For the text-containing cell, return its midpoint in (X, Y) coordinate format. 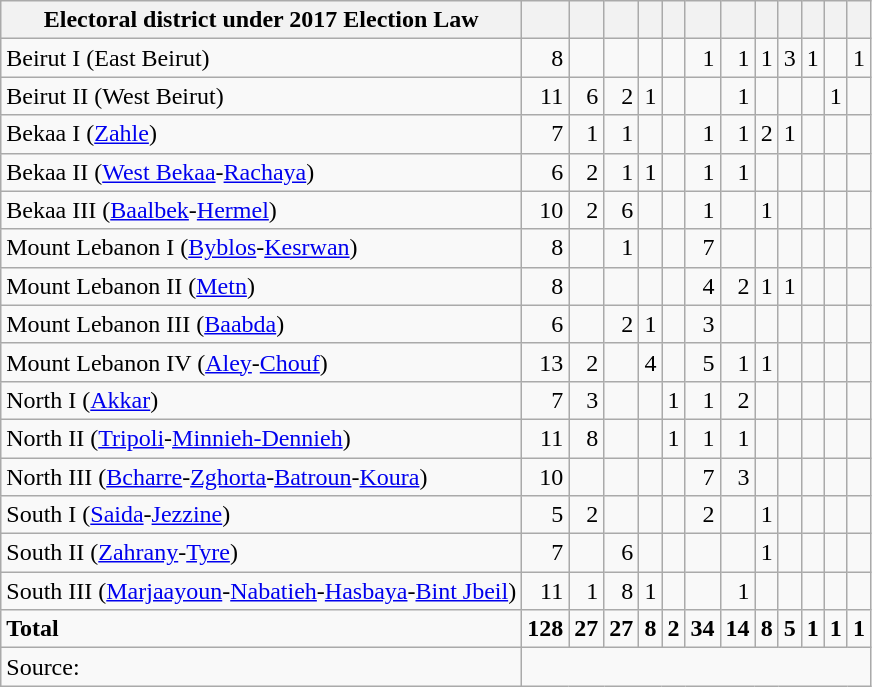
Beirut II (West Beirut) (262, 96)
14 (738, 629)
North I (Akkar) (262, 400)
South II (Zahrany-Tyre) (262, 553)
Beirut I (East Beirut) (262, 58)
Electoral district under 2017 Election Law (262, 20)
South III (Marjaayoun-Nabatieh-Hasbaya-Bint Jbeil) (262, 591)
Total (262, 629)
34 (702, 629)
South I (Saida-Jezzine) (262, 515)
North III (Bcharre-Zghorta-Batroun-Koura) (262, 477)
Mount Lebanon I (Byblos-Kesrwan) (262, 248)
128 (546, 629)
Mount Lebanon IV (Aley-Chouf) (262, 362)
Source: (262, 667)
Mount Lebanon II (Metn) (262, 286)
13 (546, 362)
Bekaa II (West Bekaa-Rachaya) (262, 172)
Bekaa I (Zahle) (262, 134)
Bekaa III (Baalbek-Hermel) (262, 210)
Mount Lebanon III (Baabda) (262, 324)
North II (Tripoli-Minnieh-Dennieh) (262, 438)
